Determine the (X, Y) coordinate at the center of the cell enclosing the given text.  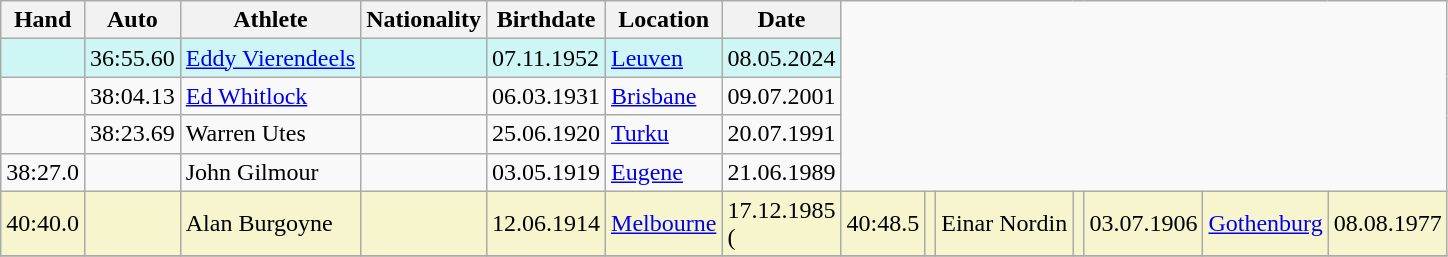
21.06.1989 (782, 172)
Location (664, 20)
38:04.13 (132, 96)
Date (782, 20)
03.05.1919 (546, 172)
Eddy Vierendeels (270, 58)
Warren Utes (270, 134)
03.07.1906 (1144, 224)
Alan Burgoyne (270, 224)
Birthdate (546, 20)
Einar Nordin (1004, 224)
Ed Whitlock (270, 96)
John Gilmour (270, 172)
12.06.1914 (546, 224)
38:27.0 (43, 172)
Brisbane (664, 96)
38:23.69 (132, 134)
Hand (43, 20)
Leuven (664, 58)
36:55.60 (132, 58)
06.03.1931 (546, 96)
25.06.1920 (546, 134)
Melbourne (664, 224)
09.07.2001 (782, 96)
Auto (132, 20)
08.08.1977 (1388, 224)
07.11.1952 (546, 58)
Nationality (424, 20)
08.05.2024 (782, 58)
20.07.1991 (782, 134)
Athlete (270, 20)
Gothenburg (1266, 224)
17.12.1985( (782, 224)
Turku (664, 134)
40:40.0 (43, 224)
40:48.5 (883, 224)
Eugene (664, 172)
